From the cell containing the given text, extract its center point as [x, y] coordinate. 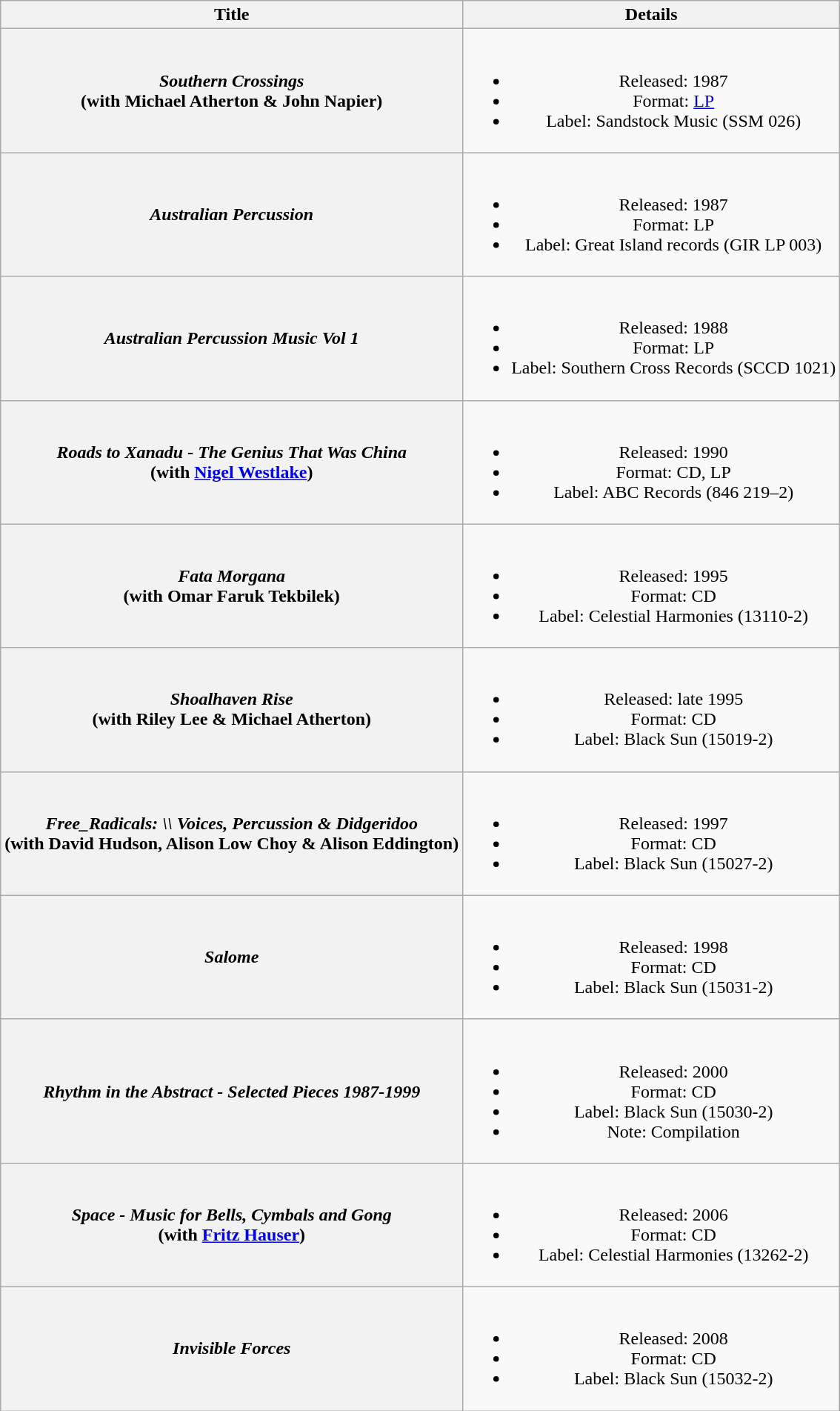
Released: 2000Format: CDLabel: Black Sun (15030-2)Note: Compilation [652, 1091]
Released: 2008Format: CDLabel: Black Sun (15032-2) [652, 1349]
Free_Radicals: \\ Voices, Percussion & Didgeridoo (with David Hudson, Alison Low Choy & Alison Eddington) [232, 833]
Roads to Xanadu - The Genius That Was China (with Nigel Westlake) [232, 462]
Released: 1998Format: CDLabel: Black Sun (15031-2) [652, 957]
Released: 1988Format: LPLabel: Southern Cross Records (SCCD 1021) [652, 338]
Australian Percussion [232, 215]
Salome [232, 957]
Details [652, 15]
Released: 2006Format: CDLabel: Celestial Harmonies (13262-2) [652, 1224]
Released: 1995Format: CDLabel: Celestial Harmonies (13110-2) [652, 585]
Australian Percussion Music Vol 1 [232, 338]
Invisible Forces [232, 1349]
Southern Crossings (with Michael Atherton & John Napier) [232, 90]
Fata Morgana (with Omar Faruk Tekbilek) [232, 585]
Space - Music for Bells, Cymbals and Gong (with Fritz Hauser) [232, 1224]
Released: 1987Format: LPLabel: Great Island records (GIR LP 003) [652, 215]
Released: 1990Format: CD, LPLabel: ABC Records (846 219–2) [652, 462]
Rhythm in the Abstract - Selected Pieces 1987-1999 [232, 1091]
Released: late 1995Format: CDLabel: Black Sun (15019-2) [652, 710]
Released: 1987Format: LPLabel: Sandstock Music (SSM 026) [652, 90]
Released: 1997Format: CDLabel: Black Sun (15027-2) [652, 833]
Shoalhaven Rise (with Riley Lee & Michael Atherton) [232, 710]
Title [232, 15]
